Output the (X, Y) coordinate of the center of the cell containing the given text.  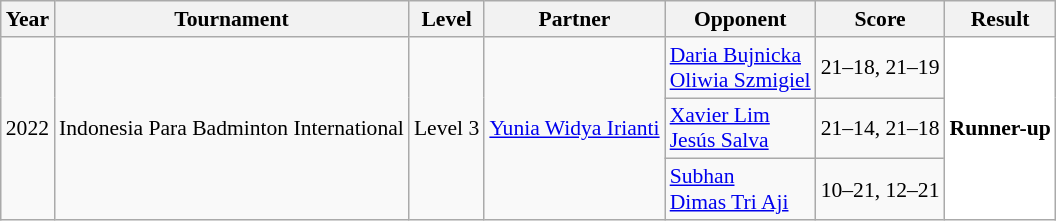
Yunia Widya Irianti (574, 128)
Partner (574, 19)
Year (28, 19)
Runner-up (1000, 128)
Subhan Dimas Tri Aji (740, 190)
21–18, 21–19 (880, 68)
Tournament (232, 19)
Level (446, 19)
10–21, 12–21 (880, 190)
Xavier Lim Jesús Salva (740, 128)
Daria Bujnicka Oliwia Szmigiel (740, 68)
Opponent (740, 19)
21–14, 21–18 (880, 128)
Result (1000, 19)
Indonesia Para Badminton International (232, 128)
2022 (28, 128)
Score (880, 19)
Level 3 (446, 128)
